Return the (X, Y) coordinate for the center point of the cell that contains the specified text.  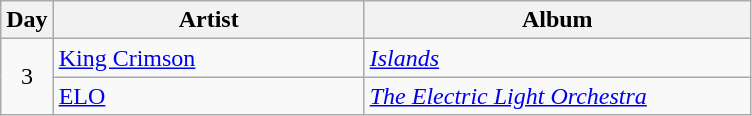
Album (557, 20)
The Electric Light Orchestra (557, 96)
3 (27, 77)
Islands (557, 58)
ELO (208, 96)
Day (27, 20)
Artist (208, 20)
King Crimson (208, 58)
